From the cell containing the given text, extract its center point as [x, y] coordinate. 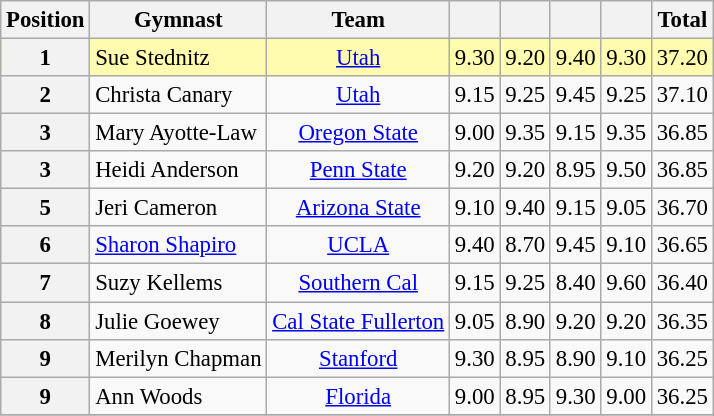
Julie Goewey [178, 321]
Southern Cal [358, 283]
Christa Canary [178, 95]
Penn State [358, 170]
36.65 [682, 245]
9.60 [626, 283]
Merilyn Chapman [178, 358]
Oregon State [358, 133]
Heidi Anderson [178, 170]
UCLA [358, 245]
8 [46, 321]
8.70 [525, 245]
36.70 [682, 208]
9.50 [626, 170]
37.10 [682, 95]
7 [46, 283]
Ann Woods [178, 396]
Position [46, 20]
Florida [358, 396]
2 [46, 95]
Mary Ayotte-Law [178, 133]
Sharon Shapiro [178, 245]
Arizona State [358, 208]
Team [358, 20]
Stanford [358, 358]
Jeri Cameron [178, 208]
Cal State Fullerton [358, 321]
Suzy Kellems [178, 283]
6 [46, 245]
5 [46, 208]
Total [682, 20]
36.35 [682, 321]
8.40 [575, 283]
1 [46, 58]
37.20 [682, 58]
Gymnast [178, 20]
36.40 [682, 283]
Sue Stednitz [178, 58]
